Extract the [X, Y] coordinate from the center of the cell holding the provided text.  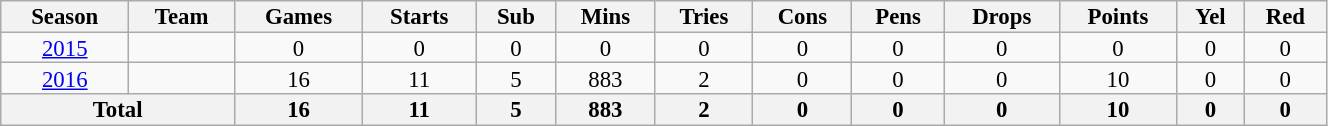
Pens [898, 16]
Team [182, 16]
Mins [606, 16]
Yel [1211, 16]
Tries [704, 16]
Drops [1002, 16]
Cons [802, 16]
Games [299, 16]
Total [118, 110]
Starts [420, 16]
2016 [65, 78]
Red [1285, 16]
Points [1118, 16]
Season [65, 16]
Sub [516, 16]
2015 [65, 48]
